Locate the cell with the specified text and output its (X, Y) center coordinate. 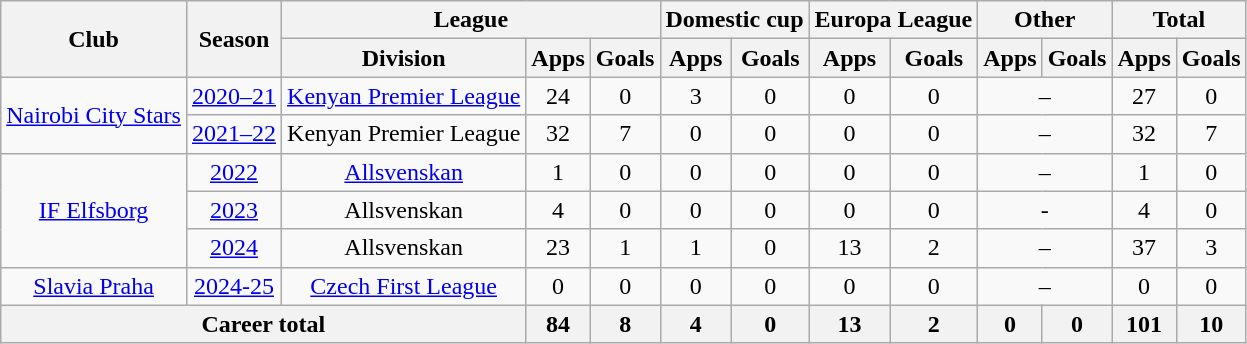
Czech First League (404, 286)
10 (1211, 324)
2022 (234, 172)
Division (404, 58)
Domestic cup (734, 20)
- (1045, 210)
League (471, 20)
23 (558, 248)
Season (234, 39)
27 (1144, 96)
101 (1144, 324)
37 (1144, 248)
Total (1179, 20)
84 (558, 324)
2024 (234, 248)
2024-25 (234, 286)
Europa League (894, 20)
IF Elfsborg (94, 210)
Slavia Praha (94, 286)
2023 (234, 210)
Career total (264, 324)
24 (558, 96)
Club (94, 39)
2021–22 (234, 134)
Nairobi City Stars (94, 115)
Other (1045, 20)
8 (625, 324)
2020–21 (234, 96)
